Locate the cell with the specified text and output its (x, y) center coordinate. 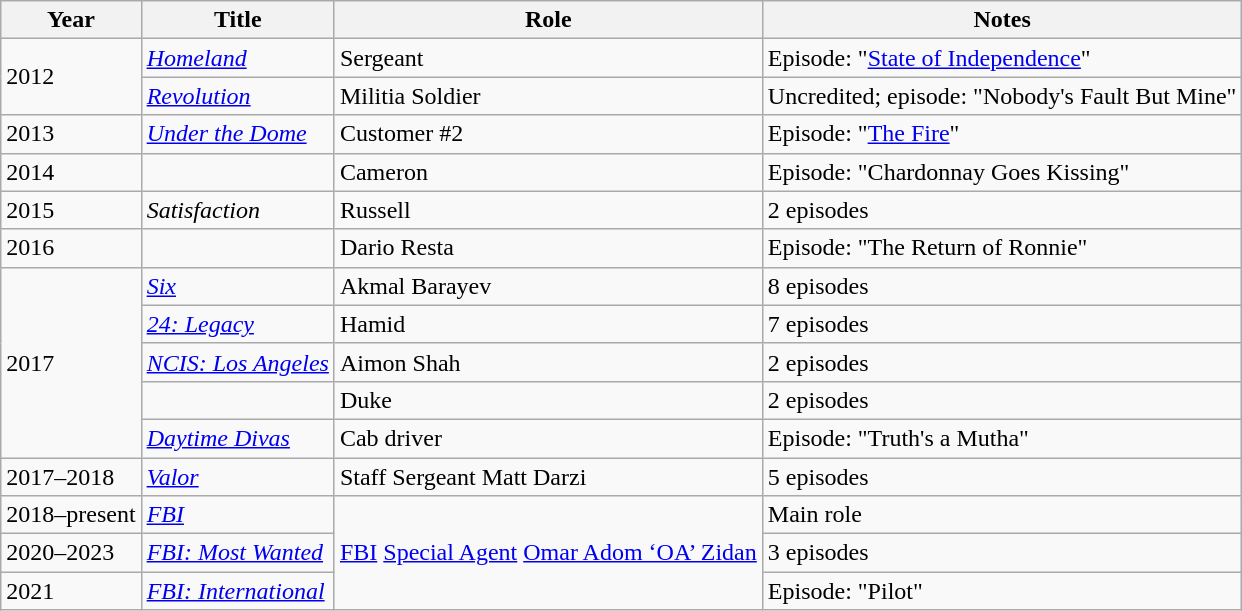
2014 (71, 172)
2018–present (71, 515)
Daytime Divas (238, 438)
24: Legacy (238, 324)
2020–2023 (71, 553)
2015 (71, 210)
Duke (548, 400)
Main role (1002, 515)
Sergeant (548, 58)
Episode: "Chardonnay Goes Kissing" (1002, 172)
Role (548, 20)
Episode: "Truth's a Mutha" (1002, 438)
Uncredited; episode: "Nobody's Fault But Mine" (1002, 96)
FBI (238, 515)
8 episodes (1002, 286)
Russell (548, 210)
FBI Special Agent Omar Adom ‘OA’ Zidan (548, 553)
Under the Dome (238, 134)
Hamid (548, 324)
Customer #2 (548, 134)
5 episodes (1002, 477)
2017 (71, 362)
2017–2018 (71, 477)
Valor (238, 477)
FBI: Most Wanted (238, 553)
Staff Sergeant Matt Darzi (548, 477)
Episode: "The Fire" (1002, 134)
7 episodes (1002, 324)
2013 (71, 134)
Homeland (238, 58)
Cameron (548, 172)
3 episodes (1002, 553)
2021 (71, 591)
Episode: "The Return of Ronnie" (1002, 248)
2016 (71, 248)
Satisfaction (238, 210)
Notes (1002, 20)
Year (71, 20)
2012 (71, 77)
NCIS: Los Angeles (238, 362)
Six (238, 286)
Aimon Shah (548, 362)
Militia Soldier (548, 96)
Cab driver (548, 438)
FBI: International (238, 591)
Akmal Barayev (548, 286)
Dario Resta (548, 248)
Episode: "State of Independence" (1002, 58)
Title (238, 20)
Revolution (238, 96)
Episode: "Pilot" (1002, 591)
